Pinpoint the cell where the given text exists, returning its (X, Y) midpoint coordinate. 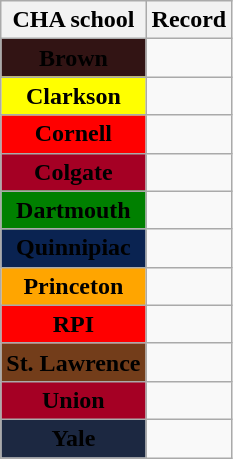
CHA school (74, 20)
Brown (74, 58)
Princeton (74, 286)
RPI (74, 324)
Colgate (74, 172)
Quinnipiac (74, 248)
St. Lawrence (74, 362)
Union (74, 400)
Cornell (74, 134)
Record (189, 20)
Dartmouth (74, 210)
Yale (74, 438)
Clarkson (74, 96)
